Pinpoint the cell where the given text exists, returning its [x, y] midpoint coordinate. 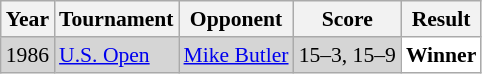
Opponent [236, 19]
Result [442, 19]
1986 [28, 55]
Winner [442, 55]
Tournament [116, 19]
U.S. Open [116, 55]
Year [28, 19]
Score [348, 19]
Mike Butler [236, 55]
15–3, 15–9 [348, 55]
